Locate the cell with the specified text and output its [X, Y] center coordinate. 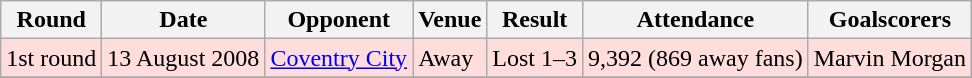
13 August 2008 [184, 58]
Result [535, 20]
Venue [450, 20]
Round [52, 20]
Away [450, 58]
Attendance [696, 20]
Date [184, 20]
Goalscorers [890, 20]
Opponent [339, 20]
1st round [52, 58]
9,392 (869 away fans) [696, 58]
Marvin Morgan [890, 58]
Coventry City [339, 58]
Lost 1–3 [535, 58]
